Return the [x, y] coordinate for the center point of the cell that contains the specified text.  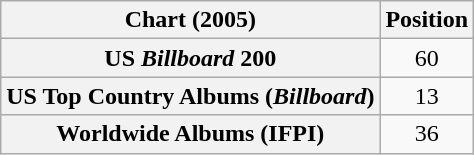
Position [427, 20]
60 [427, 58]
36 [427, 134]
13 [427, 96]
US Top Country Albums (Billboard) [190, 96]
Chart (2005) [190, 20]
US Billboard 200 [190, 58]
Worldwide Albums (IFPI) [190, 134]
